Return (x, y) of the center of cell containing provided text 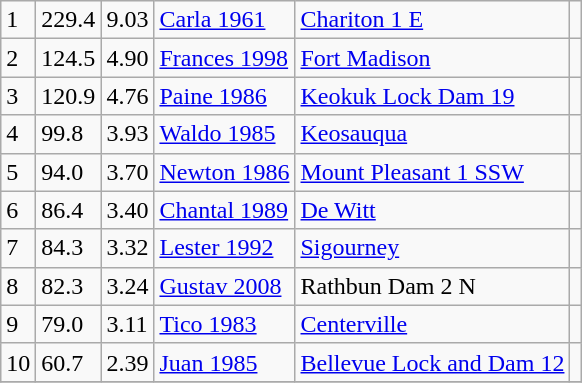
4 (18, 134)
3.24 (128, 286)
9 (18, 324)
Keosauqua (432, 134)
Paine 1986 (224, 96)
Waldo 1985 (224, 134)
8 (18, 286)
3.93 (128, 134)
Centerville (432, 324)
79.0 (68, 324)
82.3 (68, 286)
4.90 (128, 58)
94.0 (68, 172)
Carla 1961 (224, 20)
2.39 (128, 362)
84.3 (68, 248)
Newton 1986 (224, 172)
Chariton 1 E (432, 20)
60.7 (68, 362)
10 (18, 362)
7 (18, 248)
3.11 (128, 324)
3 (18, 96)
9.03 (128, 20)
4.76 (128, 96)
120.9 (68, 96)
1 (18, 20)
3.32 (128, 248)
Juan 1985 (224, 362)
Fort Madison (432, 58)
2 (18, 58)
Sigourney (432, 248)
124.5 (68, 58)
De Witt (432, 210)
Lester 1992 (224, 248)
3.70 (128, 172)
Keokuk Lock Dam 19 (432, 96)
229.4 (68, 20)
6 (18, 210)
Bellevue Lock and Dam 12 (432, 362)
3.40 (128, 210)
Rathbun Dam 2 N (432, 286)
5 (18, 172)
Chantal 1989 (224, 210)
99.8 (68, 134)
Tico 1983 (224, 324)
Mount Pleasant 1 SSW (432, 172)
Frances 1998 (224, 58)
Gustav 2008 (224, 286)
86.4 (68, 210)
